Locate the cell with the specified text and output its (X, Y) center coordinate. 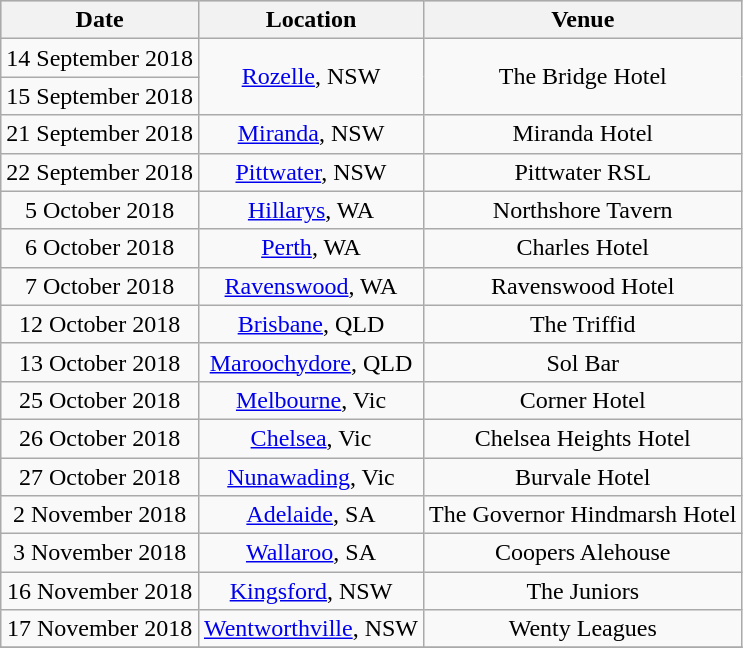
5 October 2018 (100, 210)
27 October 2018 (100, 477)
Location (310, 20)
Corner Hotel (583, 400)
Wenty Leagues (583, 629)
25 October 2018 (100, 400)
6 October 2018 (100, 248)
Northshore Tavern (583, 210)
Venue (583, 20)
The Governor Hindmarsh Hotel (583, 515)
Maroochydore, QLD (310, 362)
Rozelle, NSW (310, 77)
12 October 2018 (100, 324)
Kingsford, NSW (310, 591)
Ravenswood, WA (310, 286)
13 October 2018 (100, 362)
15 September 2018 (100, 96)
Charles Hotel (583, 248)
The Triffid (583, 324)
Wallaroo, SA (310, 553)
16 November 2018 (100, 591)
Nunawading, Vic (310, 477)
3 November 2018 (100, 553)
The Bridge Hotel (583, 77)
21 September 2018 (100, 134)
7 October 2018 (100, 286)
Perth, WA (310, 248)
17 November 2018 (100, 629)
Chelsea, Vic (310, 438)
26 October 2018 (100, 438)
Hillarys, WA (310, 210)
The Juniors (583, 591)
Pittwater, NSW (310, 172)
Ravenswood Hotel (583, 286)
Pittwater RSL (583, 172)
22 September 2018 (100, 172)
Date (100, 20)
14 September 2018 (100, 58)
Brisbane, QLD (310, 324)
Adelaide, SA (310, 515)
Sol Bar (583, 362)
2 November 2018 (100, 515)
Miranda Hotel (583, 134)
Coopers Alehouse (583, 553)
Wentworthville, NSW (310, 629)
Burvale Hotel (583, 477)
Chelsea Heights Hotel (583, 438)
Melbourne, Vic (310, 400)
Miranda, NSW (310, 134)
